Identify which cell holds the provided text, then report its [x, y] central coordinate. 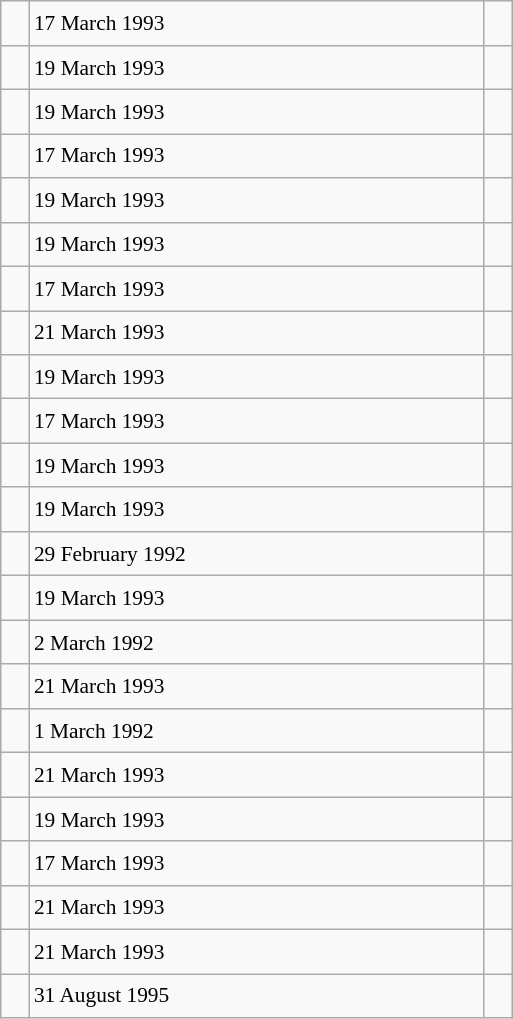
29 February 1992 [256, 554]
1 March 1992 [256, 730]
2 March 1992 [256, 642]
31 August 1995 [256, 996]
